Detect which cell encompasses the target text, then output its (x, y) center coordinate. 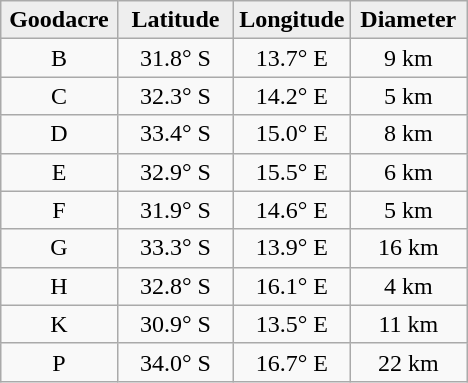
P (59, 362)
C (59, 96)
31.8° S (175, 58)
6 km (408, 172)
11 km (408, 324)
14.2° E (292, 96)
13.7° E (292, 58)
15.5° E (292, 172)
H (59, 286)
34.0° S (175, 362)
30.9° S (175, 324)
13.9° E (292, 248)
32.8° S (175, 286)
9 km (408, 58)
E (59, 172)
15.0° E (292, 134)
Latitude (175, 20)
K (59, 324)
B (59, 58)
16 km (408, 248)
33.4° S (175, 134)
8 km (408, 134)
22 km (408, 362)
13.5° E (292, 324)
Longitude (292, 20)
16.7° E (292, 362)
G (59, 248)
Goodacre (59, 20)
31.9° S (175, 210)
4 km (408, 286)
32.9° S (175, 172)
F (59, 210)
32.3° S (175, 96)
Diameter (408, 20)
D (59, 134)
33.3° S (175, 248)
16.1° E (292, 286)
14.6° E (292, 210)
